Return the [X, Y] coordinate for the center point of the cell that contains the specified text.  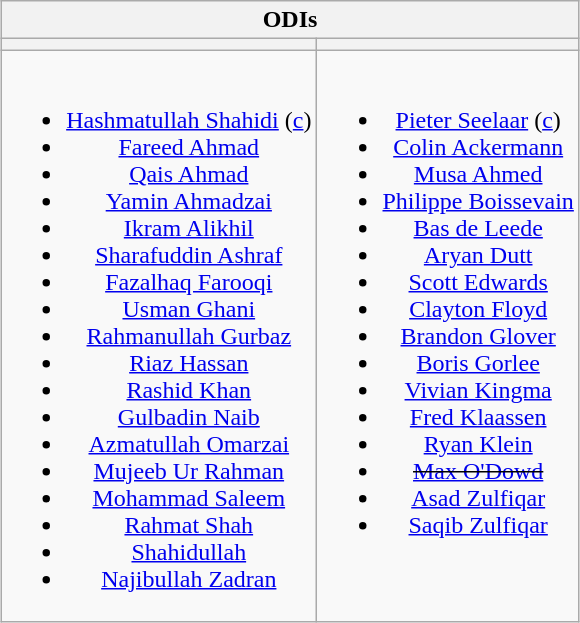
ODIs [290, 20]
